From the cell containing the given text, extract its center point as [X, Y] coordinate. 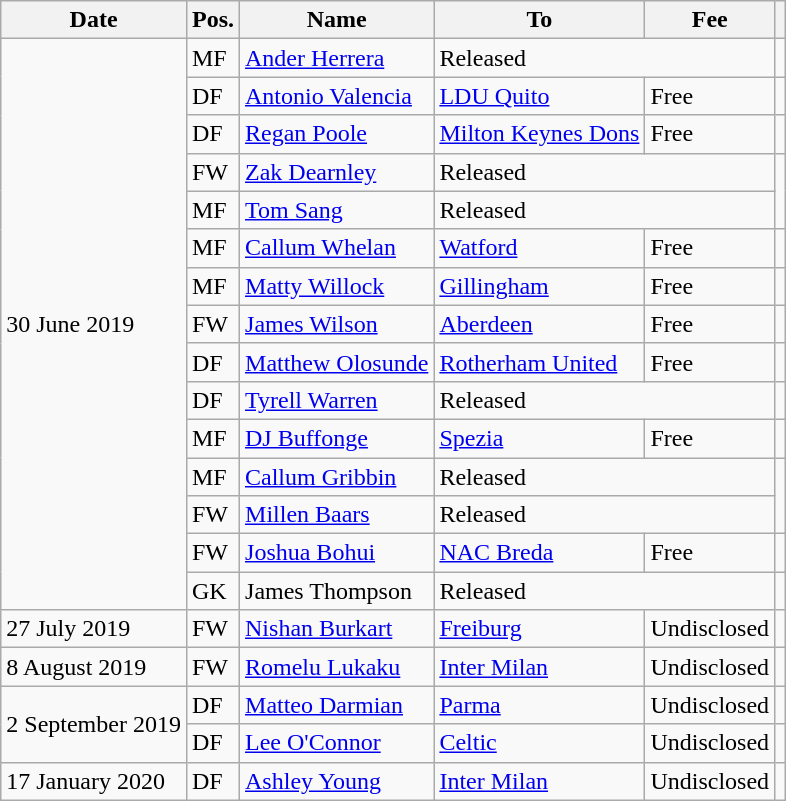
Ashley Young [337, 781]
30 June 2019 [94, 324]
James Thompson [337, 591]
Parma [540, 705]
Antonio Valencia [337, 96]
27 July 2019 [94, 629]
8 August 2019 [94, 667]
17 January 2020 [94, 781]
Matteo Darmian [337, 705]
Lee O'Connor [337, 743]
Spezia [540, 438]
Pos. [212, 20]
Tom Sang [337, 210]
Rotherham United [540, 362]
NAC Breda [540, 553]
2 September 2019 [94, 724]
Millen Baars [337, 515]
Milton Keynes Dons [540, 134]
Aberdeen [540, 324]
James Wilson [337, 324]
Date [94, 20]
Matty Willock [337, 286]
Name [337, 20]
Callum Whelan [337, 248]
Callum Gribbin [337, 477]
GK [212, 591]
DJ Buffonge [337, 438]
Watford [540, 248]
Matthew Olosunde [337, 362]
Zak Dearnley [337, 172]
Celtic [540, 743]
Joshua Bohui [337, 553]
Ander Herrera [337, 58]
To [540, 20]
Regan Poole [337, 134]
Fee [710, 20]
Romelu Lukaku [337, 667]
Nishan Burkart [337, 629]
Gillingham [540, 286]
Freiburg [540, 629]
Tyrell Warren [337, 400]
LDU Quito [540, 96]
